Output the (X, Y) coordinate of the center of the cell containing the given text.  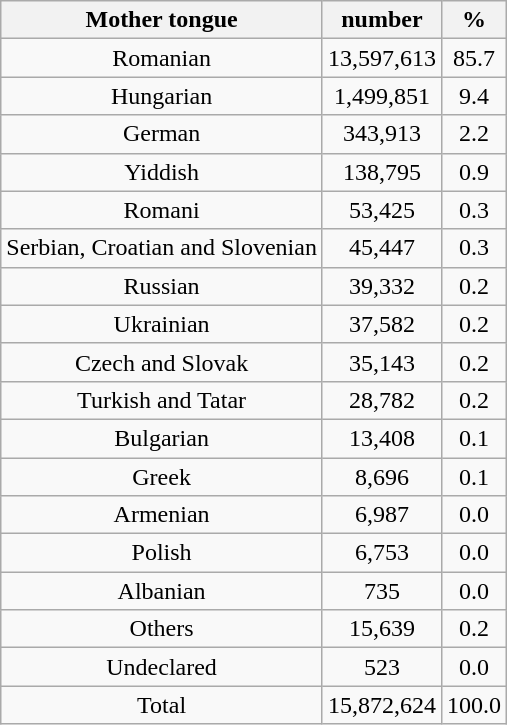
1,499,851 (382, 96)
523 (382, 667)
Bulgarian (162, 438)
Armenian (162, 515)
13,408 (382, 438)
35,143 (382, 362)
8,696 (382, 477)
343,913 (382, 134)
9.4 (474, 96)
Undeclared (162, 667)
37,582 (382, 324)
28,782 (382, 400)
Others (162, 629)
% (474, 20)
15,639 (382, 629)
735 (382, 591)
Serbian, Croatian and Slovenian (162, 248)
Albanian (162, 591)
Turkish and Tatar (162, 400)
6,753 (382, 553)
45,447 (382, 248)
Polish (162, 553)
Romani (162, 210)
German (162, 134)
Romanian (162, 58)
Hungarian (162, 96)
100.0 (474, 705)
Yiddish (162, 172)
Greek (162, 477)
6,987 (382, 515)
138,795 (382, 172)
85.7 (474, 58)
39,332 (382, 286)
53,425 (382, 210)
0.9 (474, 172)
Total (162, 705)
Czech and Slovak (162, 362)
number (382, 20)
13,597,613 (382, 58)
Russian (162, 286)
15,872,624 (382, 705)
Mother tongue (162, 20)
Ukrainian (162, 324)
2.2 (474, 134)
